Detect which cell encompasses the target text, then output its [x, y] center coordinate. 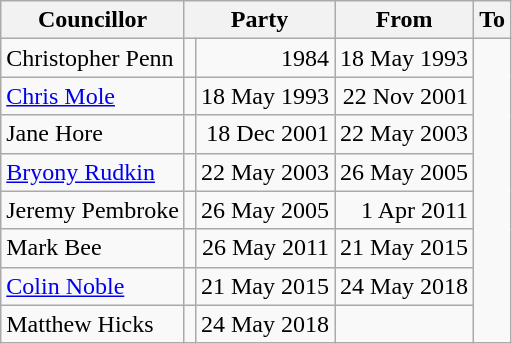
Jeremy Pembroke [93, 210]
Bryony Rudkin [93, 172]
Party [259, 20]
Colin Noble [93, 286]
Christopher Penn [93, 58]
1984 [264, 58]
22 Nov 2001 [404, 96]
Matthew Hicks [93, 324]
18 Dec 2001 [264, 134]
Jane Hore [93, 134]
Chris Mole [93, 96]
1 Apr 2011 [404, 210]
Mark Bee [93, 248]
Councillor [93, 20]
From [404, 20]
To [492, 20]
26 May 2011 [264, 248]
